Locate the cell with the specified text and output its (X, Y) center coordinate. 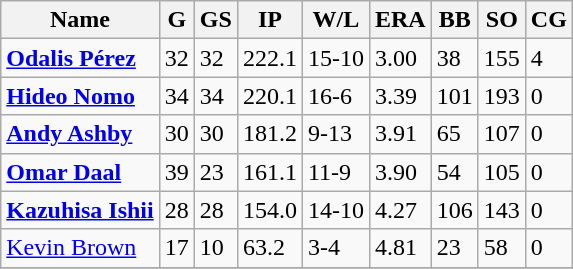
W/L (336, 20)
107 (502, 134)
106 (454, 210)
Name (80, 20)
181.2 (270, 134)
16-6 (336, 96)
193 (502, 96)
ERA (400, 20)
14-10 (336, 210)
IP (270, 20)
101 (454, 96)
CG (548, 20)
65 (454, 134)
4 (548, 58)
54 (454, 172)
BB (454, 20)
161.1 (270, 172)
Hideo Nomo (80, 96)
GS (216, 20)
11-9 (336, 172)
15-10 (336, 58)
3.91 (400, 134)
3.00 (400, 58)
58 (502, 248)
SO (502, 20)
3.90 (400, 172)
Odalis Pérez (80, 58)
4.81 (400, 248)
39 (176, 172)
Kevin Brown (80, 248)
63.2 (270, 248)
220.1 (270, 96)
3.39 (400, 96)
10 (216, 248)
222.1 (270, 58)
105 (502, 172)
17 (176, 248)
143 (502, 210)
38 (454, 58)
Kazuhisa Ishii (80, 210)
9-13 (336, 134)
Andy Ashby (80, 134)
3-4 (336, 248)
4.27 (400, 210)
Omar Daal (80, 172)
G (176, 20)
155 (502, 58)
154.0 (270, 210)
